Identify which cell holds the provided text, then report its [x, y] central coordinate. 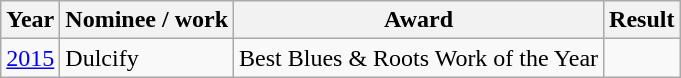
2015 [30, 58]
Award [419, 20]
Dulcify [147, 58]
Best Blues & Roots Work of the Year [419, 58]
Result [642, 20]
Nominee / work [147, 20]
Year [30, 20]
